Locate the cell with the specified text and output its [X, Y] center coordinate. 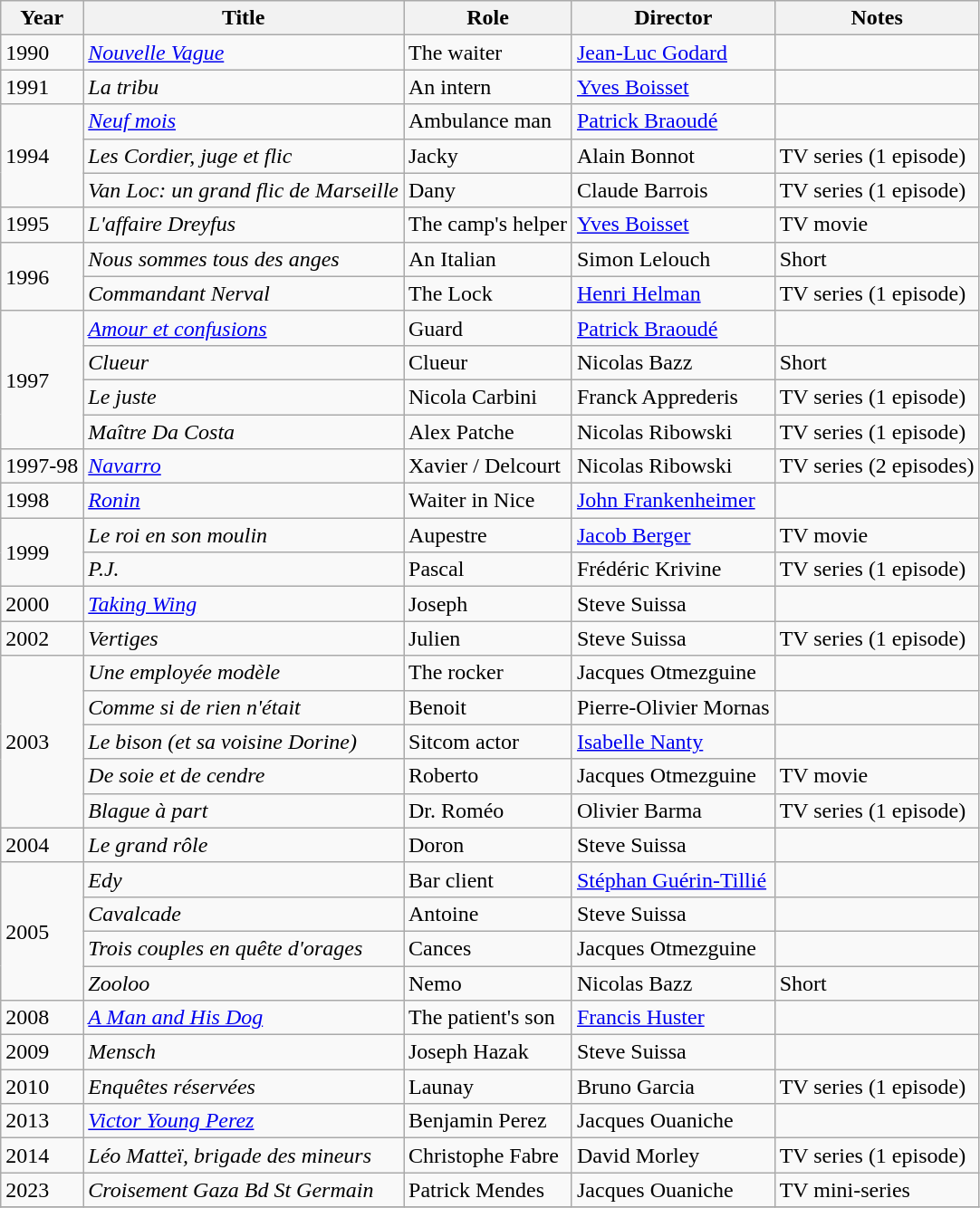
Maître Da Costa [244, 432]
A Man and His Dog [244, 1018]
Sitcom actor [488, 742]
Zooloo [244, 983]
L'affaire Dreyfus [244, 225]
Une employée modèle [244, 673]
Frédéric Krivine [673, 570]
Nicola Carbini [488, 397]
2002 [42, 638]
Dany [488, 190]
Nous sommes tous des anges [244, 259]
Jean-Luc Godard [673, 53]
Vertiges [244, 638]
La tribu [244, 87]
Aupestre [488, 535]
Guard [488, 328]
2010 [42, 1087]
1999 [42, 552]
The camp's helper [488, 225]
2005 [42, 931]
Waiter in Nice [488, 501]
Les Cordier, juge et flic [244, 156]
P.J. [244, 570]
Taking Wing [244, 604]
The waiter [488, 53]
Patrick Mendes [488, 1190]
Jacob Berger [673, 535]
Le roi en son moulin [244, 535]
Ambulance man [488, 121]
Pierre-Olivier Mornas [673, 707]
Year [42, 18]
Stéphan Guérin-Tillié [673, 879]
Launay [488, 1087]
1991 [42, 87]
2004 [42, 845]
Dr. Roméo [488, 810]
Director [673, 18]
1996 [42, 276]
Benjamin Perez [488, 1121]
Roberto [488, 776]
Commandant Nerval [244, 293]
The patient's son [488, 1018]
Jacky [488, 156]
An Italian [488, 259]
Title [244, 18]
Cavalcade [244, 914]
1998 [42, 501]
Trois couples en quête d'orages [244, 948]
An intern [488, 87]
1997-98 [42, 466]
Nemo [488, 983]
Enquêtes réservées [244, 1087]
Notes [877, 18]
2000 [42, 604]
Role [488, 18]
Benoit [488, 707]
Mensch [244, 1052]
Nouvelle Vague [244, 53]
Edy [244, 879]
2003 [42, 742]
Le juste [244, 397]
Victor Young Perez [244, 1121]
Joseph [488, 604]
TV series (2 episodes) [877, 466]
TV mini-series [877, 1190]
1997 [42, 379]
Pascal [488, 570]
The Lock [488, 293]
Le grand rôle [244, 845]
1994 [42, 156]
Croisement Gaza Bd St Germain [244, 1190]
2013 [42, 1121]
2008 [42, 1018]
Isabelle Nanty [673, 742]
De soie et de cendre [244, 776]
Claude Barrois [673, 190]
1995 [42, 225]
The rocker [488, 673]
2023 [42, 1190]
1990 [42, 53]
2014 [42, 1155]
Ronin [244, 501]
Bar client [488, 879]
Antoine [488, 914]
Bruno Garcia [673, 1087]
Léo Matteï, brigade des mineurs [244, 1155]
Olivier Barma [673, 810]
Alex Patche [488, 432]
John Frankenheimer [673, 501]
Christophe Fabre [488, 1155]
Le bison (et sa voisine Dorine) [244, 742]
Amour et confusions [244, 328]
Julien [488, 638]
Simon Lelouch [673, 259]
Doron [488, 845]
2009 [42, 1052]
Francis Huster [673, 1018]
Franck Apprederis [673, 397]
Comme si de rien n'était [244, 707]
Cances [488, 948]
Blague à part [244, 810]
Henri Helman [673, 293]
David Morley [673, 1155]
Joseph Hazak [488, 1052]
Alain Bonnot [673, 156]
Xavier / Delcourt [488, 466]
Van Loc: un grand flic de Marseille [244, 190]
Navarro [244, 466]
Neuf mois [244, 121]
